From the cell containing the given text, extract its center point as [X, Y] coordinate. 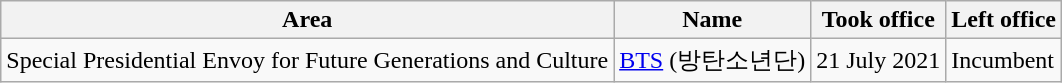
Special Presidential Envoy for Future Generations and Culture [308, 60]
Name [712, 20]
21 July 2021 [878, 60]
BTS (방탄소년단) [712, 60]
Took office [878, 20]
Incumbent [1004, 60]
Left office [1004, 20]
Area [308, 20]
